Scan for the cell matching the given text and deliver its [x, y] coordinate at center. 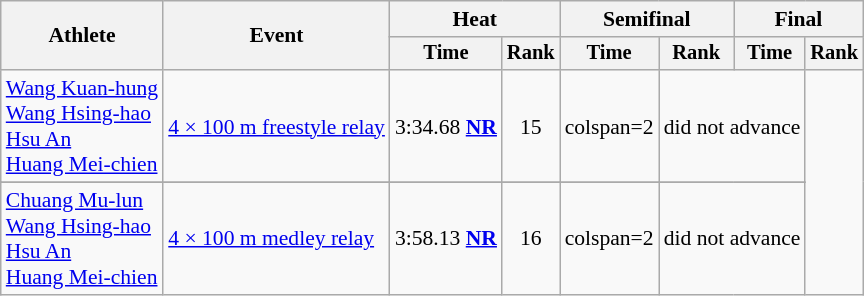
16 [531, 239]
Heat [475, 19]
4 × 100 m medley relay [276, 239]
Chuang Mu-lunWang Hsing-haoHsu AnHuang Mei-chien [82, 239]
Final [798, 19]
3:34.68 NR [446, 126]
3:58.13 NR [446, 239]
4 × 100 m freestyle relay [276, 126]
Event [276, 36]
Athlete [82, 36]
Wang Kuan-hungWang Hsing-haoHsu AnHuang Mei-chien [82, 126]
Semifinal [647, 19]
15 [531, 126]
